Capture the cell that displays the provided text and extract its (X, Y) central coordinate. 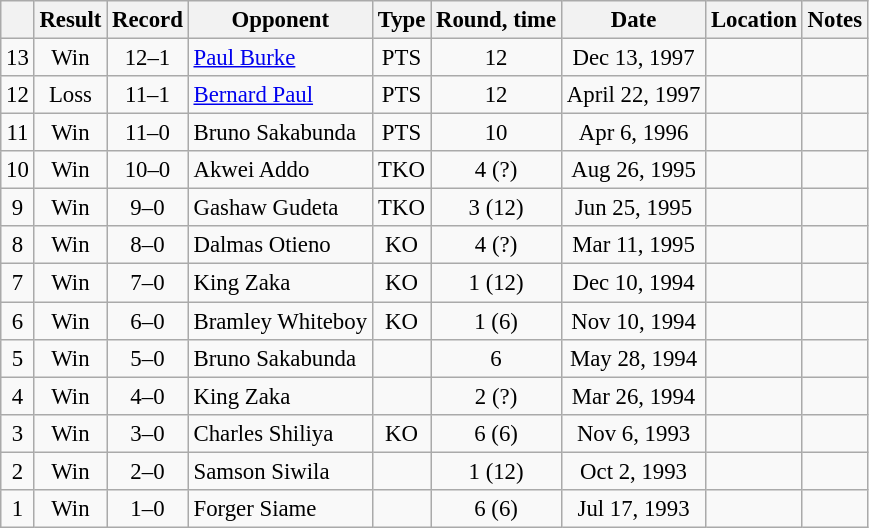
Jul 17, 1993 (633, 509)
Result (70, 20)
11–1 (148, 95)
1 (6) (496, 321)
11–0 (148, 133)
May 28, 1994 (633, 358)
Apr 6, 1996 (633, 133)
13 (18, 58)
Mar 26, 1994 (633, 396)
Paul Burke (280, 58)
12–1 (148, 58)
Record (148, 20)
9–0 (148, 208)
7 (18, 283)
Nov 6, 1993 (633, 433)
Dalmas Otieno (280, 245)
3 (18, 433)
11 (18, 133)
Nov 10, 1994 (633, 321)
5–0 (148, 358)
3–0 (148, 433)
Aug 26, 1995 (633, 170)
Location (754, 20)
2–0 (148, 471)
Charles Shiliya (280, 433)
Notes (834, 20)
4 (18, 396)
Jun 25, 1995 (633, 208)
Type (401, 20)
Bramley Whiteboy (280, 321)
Oct 2, 1993 (633, 471)
4–0 (148, 396)
7–0 (148, 283)
9 (18, 208)
8–0 (148, 245)
5 (18, 358)
Bernard Paul (280, 95)
10–0 (148, 170)
Dec 10, 1994 (633, 283)
1–0 (148, 509)
Gashaw Gudeta (280, 208)
3 (12) (496, 208)
Mar 11, 1995 (633, 245)
Akwei Addo (280, 170)
2 (18, 471)
Round, time (496, 20)
8 (18, 245)
Opponent (280, 20)
Date (633, 20)
1 (18, 509)
6–0 (148, 321)
Loss (70, 95)
Samson Siwila (280, 471)
Forger Siame (280, 509)
April 22, 1997 (633, 95)
2 (?) (496, 396)
Dec 13, 1997 (633, 58)
